Output the (X, Y) coordinate of the center of the cell containing the given text.  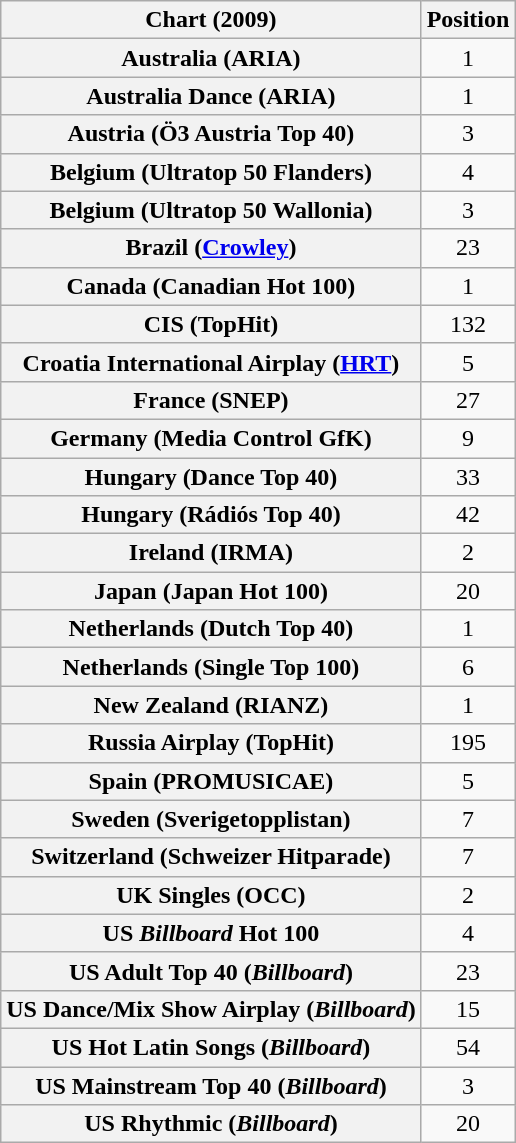
27 (468, 400)
Germany (Media Control GfK) (211, 438)
UK Singles (OCC) (211, 895)
195 (468, 743)
Ireland (IRMA) (211, 553)
42 (468, 515)
US Dance/Mix Show Airplay (Billboard) (211, 1009)
Chart (2009) (211, 20)
Switzerland (Schweizer Hitparade) (211, 857)
Spain (PROMUSICAE) (211, 781)
Belgium (Ultratop 50 Flanders) (211, 172)
Belgium (Ultratop 50 Wallonia) (211, 210)
Japan (Japan Hot 100) (211, 591)
Russia Airplay (TopHit) (211, 743)
Brazil (Crowley) (211, 248)
54 (468, 1047)
Sweden (Sverigetopplistan) (211, 819)
9 (468, 438)
Netherlands (Dutch Top 40) (211, 629)
Croatia International Airplay (HRT) (211, 362)
Australia (ARIA) (211, 58)
US Adult Top 40 (Billboard) (211, 971)
Position (468, 20)
Canada (Canadian Hot 100) (211, 286)
CIS (TopHit) (211, 324)
Hungary (Rádiós Top 40) (211, 515)
US Rhythmic (Billboard) (211, 1124)
15 (468, 1009)
132 (468, 324)
New Zealand (RIANZ) (211, 705)
6 (468, 667)
France (SNEP) (211, 400)
US Mainstream Top 40 (Billboard) (211, 1085)
Netherlands (Single Top 100) (211, 667)
Australia Dance (ARIA) (211, 96)
Austria (Ö3 Austria Top 40) (211, 134)
US Billboard Hot 100 (211, 933)
US Hot Latin Songs (Billboard) (211, 1047)
33 (468, 477)
Hungary (Dance Top 40) (211, 477)
